Return (X, Y) of the center of cell containing provided text 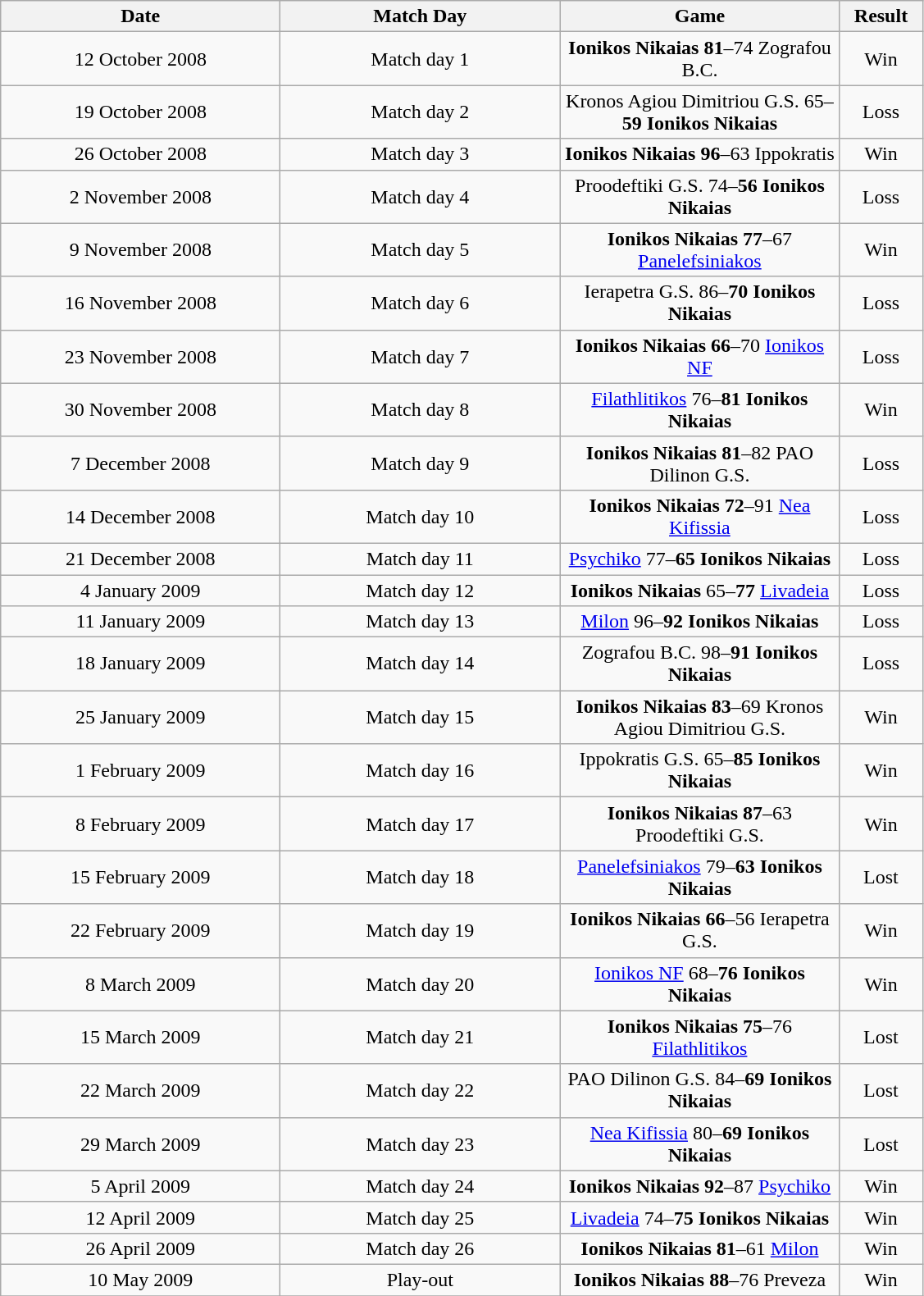
Ionikos Nikaias 87–63 Proodeftiki G.S. (700, 824)
Proodeftiki G.S. 74–56 Ionikos Nikaias (700, 197)
Match day 22 (420, 1091)
Zografou B.C. 98–91 Ionikos Nikaias (700, 664)
Ionikos Nikaias 96–63 Ippokratis (700, 154)
26 October 2008 (141, 154)
PAO Dilinon G.S. 84–69 Ionikos Nikaias (700, 1091)
Match day 13 (420, 622)
Play-out (420, 1280)
5 April 2009 (141, 1186)
Date (141, 16)
29 March 2009 (141, 1143)
Ierapetra G.S. 86–70 Ionikos Nikaias (700, 303)
Psychiko 77–65 Ionikos Nikaias (700, 559)
Match day 11 (420, 559)
Ionikos NF 68–76 Ionikos Nikaias (700, 984)
30 November 2008 (141, 410)
Match day 25 (420, 1217)
Ionikos Nikaias 81–74 Zografou B.C. (700, 59)
Match day 4 (420, 197)
Livadeia 74–75 Ionikos Nikaias (700, 1217)
Ionikos Nikaias 77–67 Panelefsiniakos (700, 249)
Match day 3 (420, 154)
22 March 2009 (141, 1091)
Match day 8 (420, 410)
9 November 2008 (141, 249)
Match day 18 (420, 878)
Match day 15 (420, 717)
8 March 2009 (141, 984)
Match day 26 (420, 1248)
Ionikos Nikaias 83–69 Kronos Agiou Dimitriou G.S. (700, 717)
Panelefsiniakos 79–63 Ionikos Nikaias (700, 878)
Match day 21 (420, 1037)
Match day 16 (420, 771)
Game (700, 16)
Ionikos Nikaias 72–91 Nea Kifissia (700, 517)
Ionikos Nikaias 81–82 PAO Dilinon G.S. (700, 463)
Filathlitikos 76–81 Ionikos Nikaias (700, 410)
Nea Kifissia 80–69 Ionikos Nikaias (700, 1143)
2 November 2008 (141, 197)
4 January 2009 (141, 590)
Match day 24 (420, 1186)
1 February 2009 (141, 771)
12 October 2008 (141, 59)
22 February 2009 (141, 930)
21 December 2008 (141, 559)
Match day 9 (420, 463)
Ionikos Nikaias 92–87 Psychiko (700, 1186)
Ionikos Nikaias 88–76 Preveza (700, 1280)
16 November 2008 (141, 303)
Result (881, 16)
11 January 2009 (141, 622)
Ionikos Nikaias 75–76 Filathlitikos (700, 1037)
Kronos Agiou Dimitriou G.S. 65–59 Ionikos Nikaias (700, 112)
Match day 6 (420, 303)
Match day 19 (420, 930)
Ippokratis G.S. 65–85 Ionikos Nikaias (700, 771)
25 January 2009 (141, 717)
7 December 2008 (141, 463)
Ionikos Nikaias 66–56 Ierapetra G.S. (700, 930)
Match day 7 (420, 356)
Match day 1 (420, 59)
Match day 17 (420, 824)
Match day 10 (420, 517)
15 February 2009 (141, 878)
Match day 14 (420, 664)
Match day 5 (420, 249)
19 October 2008 (141, 112)
Match day 20 (420, 984)
Milon 96–92 Ionikos Nikaias (700, 622)
18 January 2009 (141, 664)
Match Day (420, 16)
23 November 2008 (141, 356)
14 December 2008 (141, 517)
8 February 2009 (141, 824)
15 March 2009 (141, 1037)
Ionikos Nikaias 65–77 Livadeia (700, 590)
Match day 23 (420, 1143)
12 April 2009 (141, 1217)
10 May 2009 (141, 1280)
Match day 2 (420, 112)
Match day 12 (420, 590)
Ionikos Nikaias 66–70 Ionikos NF (700, 356)
26 April 2009 (141, 1248)
Ionikos Nikaias 81–61 Milon (700, 1248)
